Extract the [x, y] coordinate from the center of the cell holding the provided text.  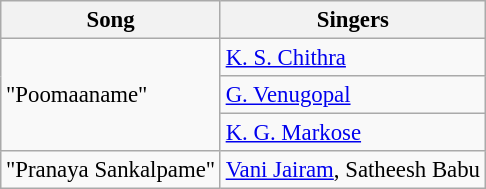
Singers [352, 20]
Vani Jairam, Satheesh Babu [352, 170]
Song [111, 20]
K. S. Chithra [352, 58]
K. G. Markose [352, 133]
"Poomaaname" [111, 96]
G. Venugopal [352, 95]
"Pranaya Sankalpame" [111, 170]
